Locate the cell with the specified text and output its (x, y) center coordinate. 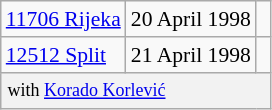
20 April 1998 (191, 19)
11706 Rijeka (64, 19)
with Korado Korlević (136, 90)
12512 Split (64, 55)
21 April 1998 (191, 55)
